Provide the [X, Y] coordinate of the cell's center where the given text is located.  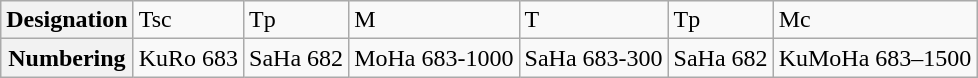
MoHa 683-1000 [434, 58]
Numbering [67, 58]
Tsc [188, 20]
T [594, 20]
Mc [875, 20]
KuMoHa 683–1500 [875, 58]
KuRo 683 [188, 58]
SaHa 683-300 [594, 58]
M [434, 20]
Designation [67, 20]
